Return (X, Y) of the center of cell containing provided text 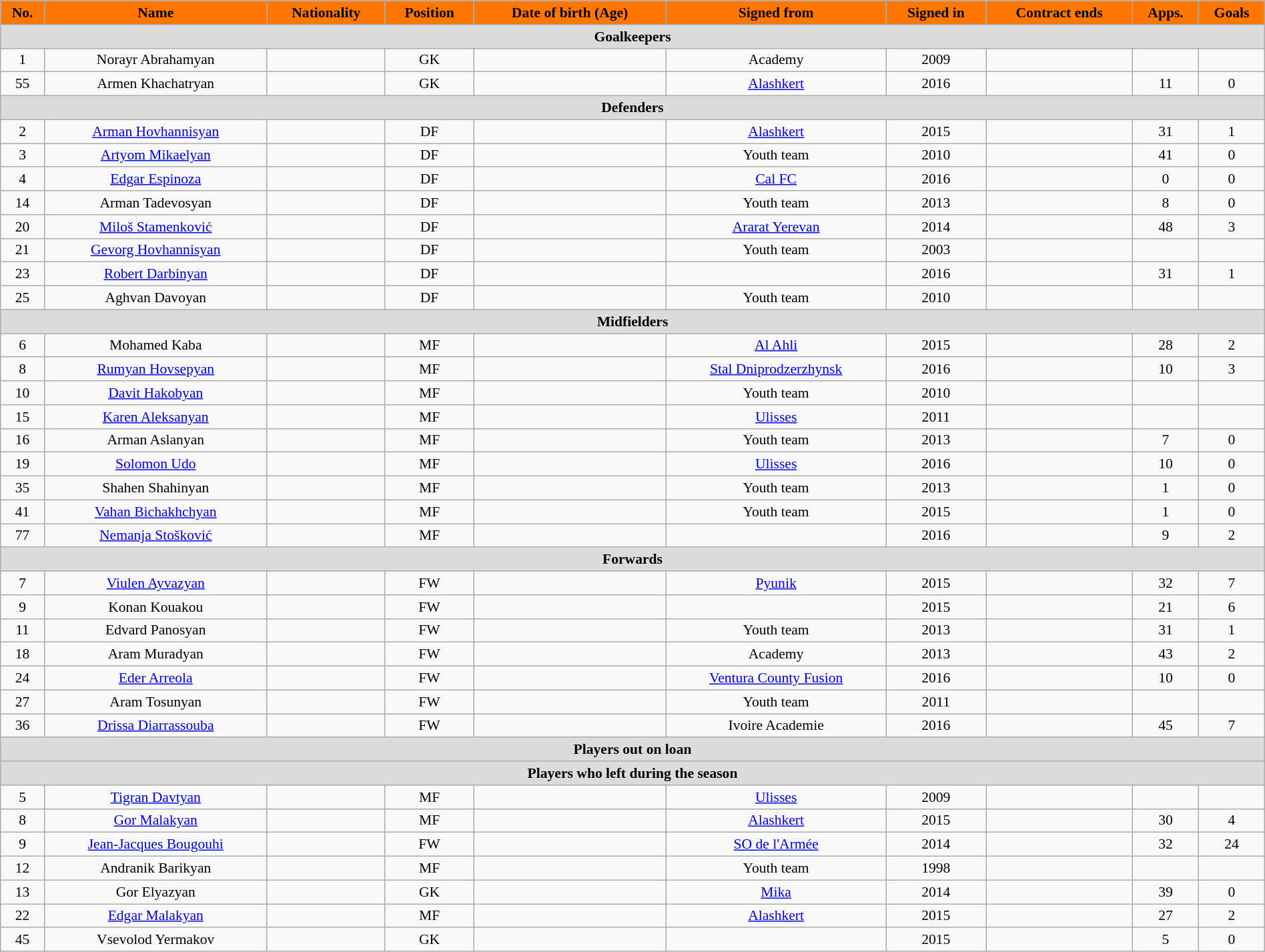
1998 (936, 869)
Aghvan Davoyan (155, 298)
Ararat Yerevan (775, 227)
Players who left during the season (632, 773)
Ivoire Academie (775, 726)
23 (23, 274)
Nemanja Stošković (155, 536)
Arman Aslanyan (155, 440)
18 (23, 654)
2003 (936, 250)
25 (23, 298)
Edvard Panosyan (155, 630)
Gor Elyazyan (155, 892)
Contract ends (1060, 13)
Vsevolod Yermakov (155, 940)
Goalkeepers (632, 37)
55 (23, 84)
Mohamed Kaba (155, 346)
Drissa Diarrassouba (155, 726)
Mika (775, 892)
Vahan Bichakhchyan (155, 512)
Jean-Jacques Bougouhi (155, 845)
Rumyan Hovsepyan (155, 370)
Miloš Stamenković (155, 227)
Midfielders (632, 322)
48 (1165, 227)
39 (1165, 892)
Viulen Ayvazyan (155, 583)
Konan Kouakou (155, 607)
35 (23, 488)
Nationality (326, 13)
Date of birth (Age) (570, 13)
Position (429, 13)
Players out on loan (632, 750)
Ventura County Fusion (775, 678)
Norayr Abrahamyan (155, 60)
Forwards (632, 560)
Andranik Barikyan (155, 869)
Cal FC (775, 179)
30 (1165, 821)
16 (23, 440)
Gevorg Hovhannisyan (155, 250)
22 (23, 916)
Al Ahli (775, 346)
Name (155, 13)
Solomon Udo (155, 464)
Stal Dniprodzerzhynsk (775, 370)
15 (23, 417)
14 (23, 203)
20 (23, 227)
Defenders (632, 108)
13 (23, 892)
Signed from (775, 13)
Edgar Espinoza (155, 179)
19 (23, 464)
Shahen Shahinyan (155, 488)
Armen Khachatryan (155, 84)
Davit Hakobyan (155, 393)
No. (23, 13)
43 (1165, 654)
Arman Hovhannisyan (155, 131)
36 (23, 726)
12 (23, 869)
Eder Arreola (155, 678)
Signed in (936, 13)
Aram Tosunyan (155, 702)
77 (23, 536)
SO de l'Armée (775, 845)
Karen Aleksanyan (155, 417)
Apps. (1165, 13)
Robert Darbinyan (155, 274)
Goals (1232, 13)
28 (1165, 346)
Gor Malakyan (155, 821)
Tigran Davtyan (155, 797)
Pyunik (775, 583)
Artyom Mikaelyan (155, 155)
Edgar Malakyan (155, 916)
Aram Muradyan (155, 654)
Arman Tadevosyan (155, 203)
